Return the (x, y) coordinate for the center point of the cell that contains the specified text.  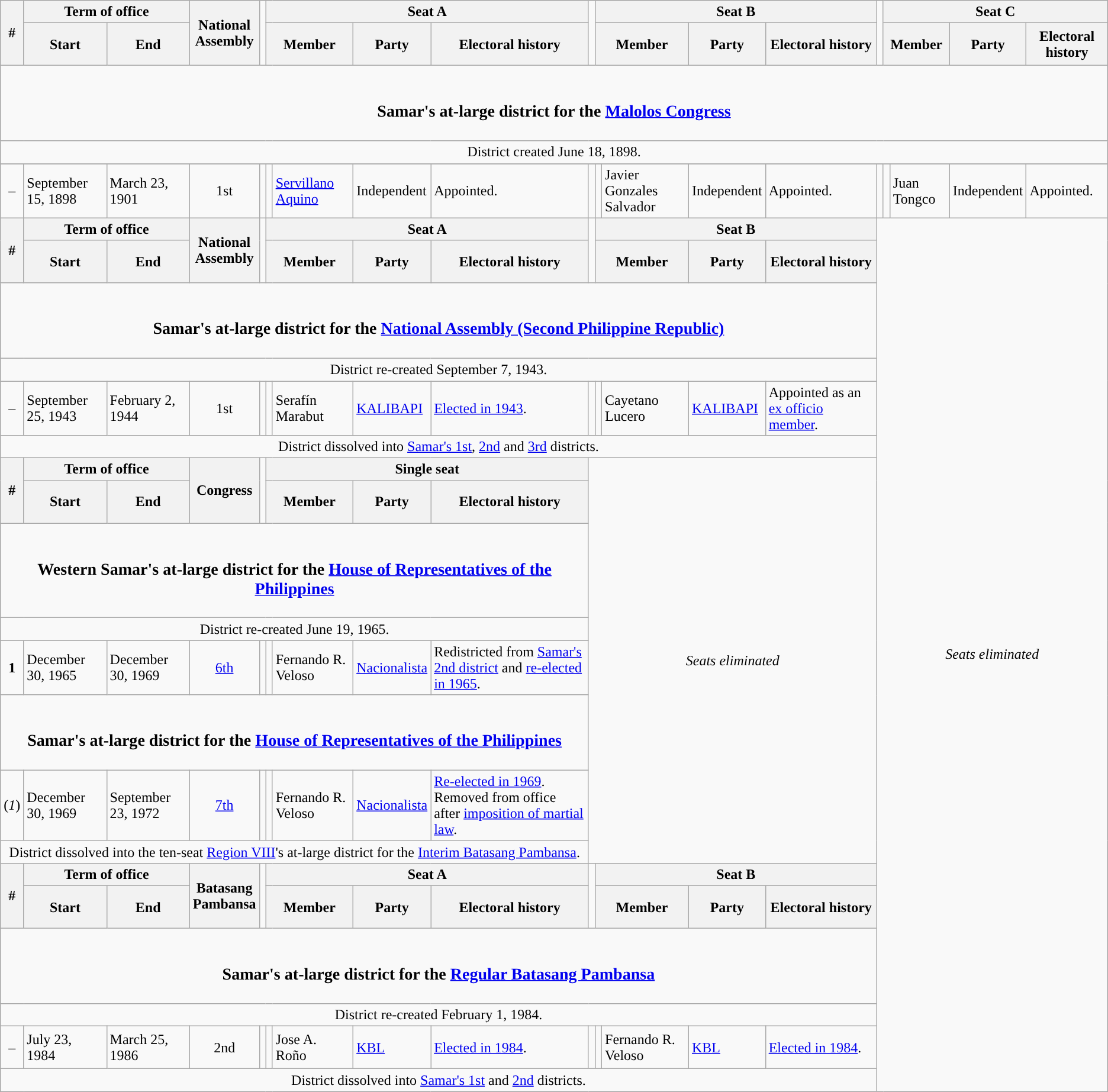
7th (224, 805)
Serafín Marabut (313, 408)
District dissolved into Samar's 1st and 2nd districts. (439, 1080)
September 25, 1943 (65, 408)
(1) (12, 805)
Western Samar's at-large district for the House of Representatives of the Philippines (295, 571)
2nd (224, 1048)
District dissolved into Samar's 1st, 2nd and 3rd districts. (439, 447)
BatasangPambansa (224, 895)
Javier Gonzales Salvador (645, 191)
Jose A. Roño (313, 1048)
Servillano Aquino (313, 191)
District created June 18, 1898. (554, 152)
Juan Tongco (920, 191)
District re-created September 7, 1943. (439, 369)
District dissolved into the ten-seat Region VIII's at-large district for the Interim Batasang Pambansa. (295, 852)
6th (224, 668)
March 25, 1986 (148, 1048)
Samar's at-large district for the National Assembly (Second Philippine Republic) (439, 321)
December 30, 1965 (65, 668)
District re-created June 19, 1965. (295, 629)
July 23, 1984 (65, 1048)
Cayetano Lucero (645, 408)
Appointed as an ex officio member. (821, 408)
Samar's at-large district for the Malolos Congress (554, 103)
September 15, 1898 (65, 191)
Re-elected in 1969.Removed from office after imposition of martial law. (510, 805)
February 2, 1944 (148, 408)
District re-created February 1, 1984. (439, 1015)
Seat C (996, 12)
Elected in 1943. (510, 408)
Samar's at-large district for the House of Representatives of the Philippines (295, 733)
1 (12, 668)
September 23, 1972 (148, 805)
Samar's at-large district for the Regular Batasang Pambansa (439, 966)
Congress (224, 491)
Redistricted from Samar's 2nd district and re-elected in 1965. (510, 668)
Single seat (427, 469)
March 23, 1901 (148, 191)
